Detect which cell encompasses the target text, then output its [x, y] center coordinate. 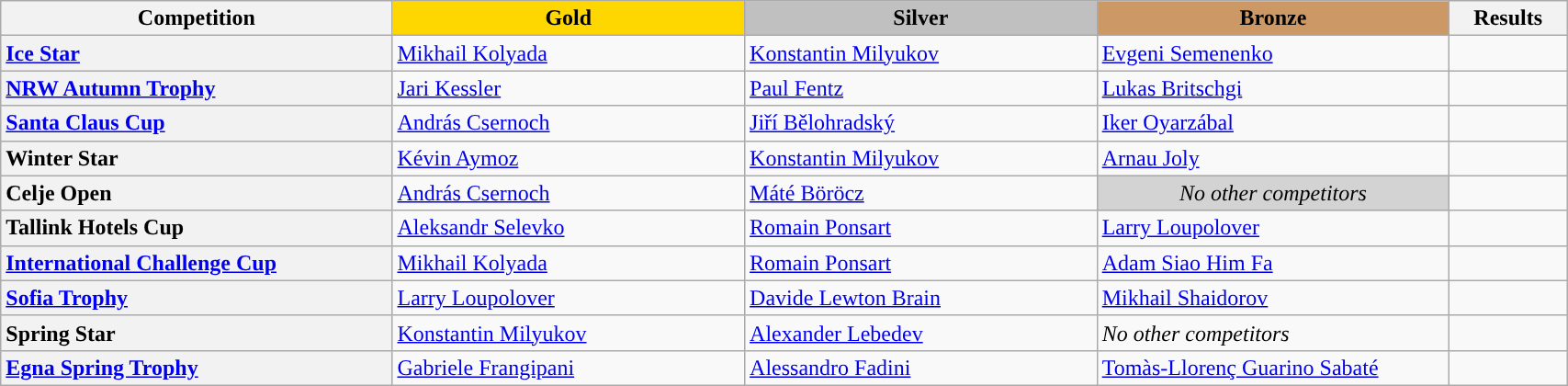
Santa Claus Cup [197, 123]
Gold [569, 18]
Aleksandr Selevko [569, 228]
Gabriele Frangipani [569, 368]
Ice Star [197, 53]
Alexander Lebedev [921, 333]
Sofia Trophy [197, 298]
Evgeni Semenenko [1273, 53]
Silver [921, 18]
Kévin Aymoz [569, 158]
Lukas Britschgi [1273, 88]
Adam Siao Him Fa [1273, 263]
Jari Kessler [569, 88]
Celje Open [197, 193]
Jiří Bělohradský [921, 123]
NRW Autumn Trophy [197, 88]
International Challenge Cup [197, 263]
Arnau Joly [1273, 158]
Máté Böröcz [921, 193]
Mikhail Shaidorov [1273, 298]
Egna Spring Trophy [197, 368]
Spring Star [197, 333]
Competition [197, 18]
Davide Lewton Brain [921, 298]
Tallink Hotels Cup [197, 228]
Bronze [1273, 18]
Results [1508, 18]
Winter Star [197, 158]
Paul Fentz [921, 88]
Alessandro Fadini [921, 368]
Iker Oyarzábal [1273, 123]
Tomàs-Llorenç Guarino Sabaté [1273, 368]
